Return the [x, y] coordinate for the center point of the cell that contains the specified text.  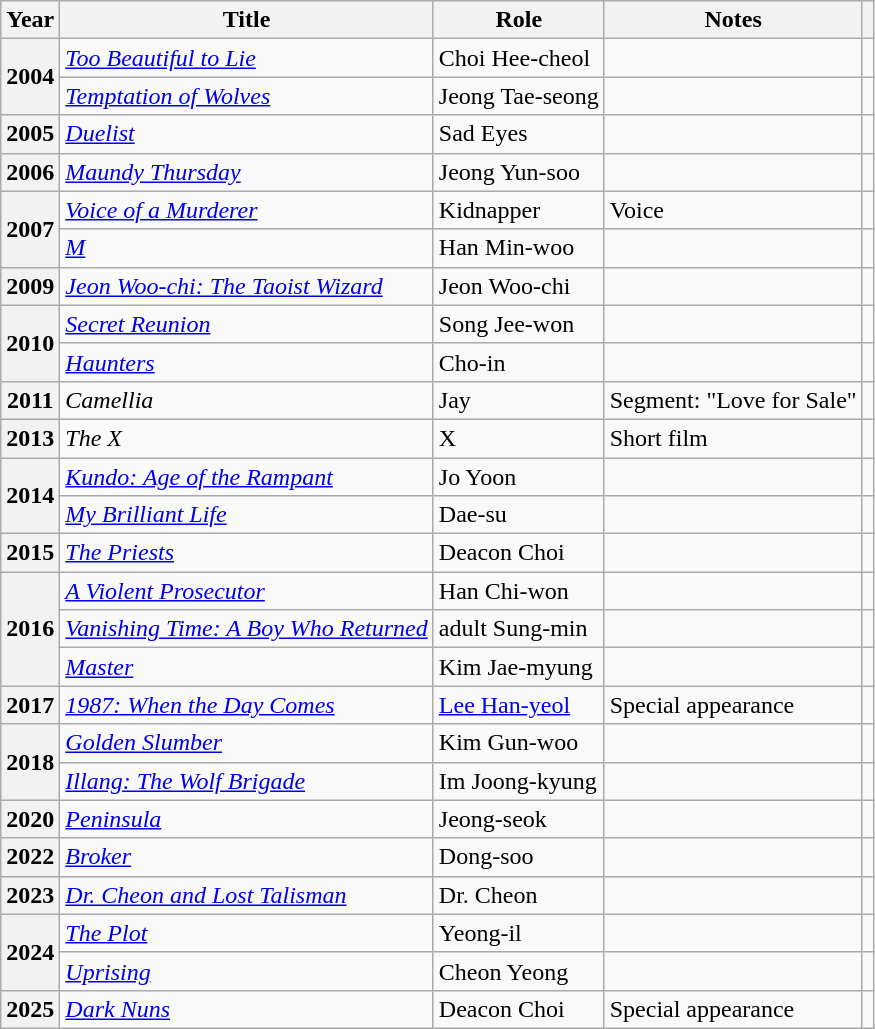
Title [246, 20]
The Plot [246, 933]
Voice [733, 210]
2014 [30, 496]
Choi Hee-cheol [518, 58]
X [518, 438]
Golden Slumber [246, 743]
2020 [30, 819]
Segment: "Love for Sale" [733, 400]
Dong-soo [518, 857]
Yeong-il [518, 933]
1987: When the Day Comes [246, 705]
Cheon Yeong [518, 971]
Jeon Woo-chi [518, 286]
Illang: The Wolf Brigade [246, 781]
Vanishing Time: A Boy Who Returned [246, 629]
M [246, 248]
Uprising [246, 971]
The X [246, 438]
2007 [30, 229]
2010 [30, 343]
Dr. Cheon and Lost Talisman [246, 895]
Too Beautiful to Lie [246, 58]
Jeon Woo-chi: The Taoist Wizard [246, 286]
Cho-in [518, 362]
Jeong-seok [518, 819]
adult Sung-min [518, 629]
2024 [30, 952]
Dae-su [518, 515]
Kim Jae-myung [518, 667]
Peninsula [246, 819]
Short film [733, 438]
2005 [30, 134]
A Violent Prosecutor [246, 591]
Kidnapper [518, 210]
Kim Gun-woo [518, 743]
2004 [30, 77]
Broker [246, 857]
Sad Eyes [518, 134]
2017 [30, 705]
2023 [30, 895]
Jo Yoon [518, 477]
2006 [30, 172]
Temptation of Wolves [246, 96]
Year [30, 20]
Camellia [246, 400]
Jay [518, 400]
Dark Nuns [246, 1009]
Kundo: Age of the Rampant [246, 477]
2022 [30, 857]
Han Min-woo [518, 248]
Notes [733, 20]
Master [246, 667]
2016 [30, 629]
My Brilliant Life [246, 515]
Dr. Cheon [518, 895]
The Priests [246, 553]
Secret Reunion [246, 324]
Im Joong-kyung [518, 781]
Role [518, 20]
Duelist [246, 134]
Voice of a Murderer [246, 210]
Maundy Thursday [246, 172]
Jeong Tae-seong [518, 96]
Lee Han-yeol [518, 705]
2011 [30, 400]
Song Jee-won [518, 324]
2025 [30, 1009]
Han Chi-won [518, 591]
2018 [30, 762]
2013 [30, 438]
Jeong Yun-soo [518, 172]
2009 [30, 286]
2015 [30, 553]
Haunters [246, 362]
